Find where the given text appears and provide that cell's center as [x, y] coordinate. 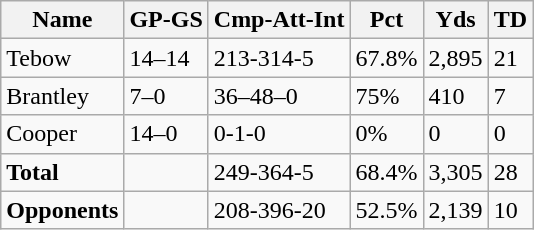
28 [510, 172]
14–0 [166, 134]
249-364-5 [279, 172]
7–0 [166, 96]
Cooper [62, 134]
Yds [456, 20]
Cmp-Att-Int [279, 20]
7 [510, 96]
3,305 [456, 172]
Tebow [62, 58]
Opponents [62, 210]
67.8% [386, 58]
10 [510, 210]
2,895 [456, 58]
Brantley [62, 96]
36–48–0 [279, 96]
75% [386, 96]
2,139 [456, 210]
14–14 [166, 58]
Name [62, 20]
410 [456, 96]
68.4% [386, 172]
0% [386, 134]
21 [510, 58]
213-314-5 [279, 58]
Pct [386, 20]
208-396-20 [279, 210]
GP-GS [166, 20]
TD [510, 20]
Total [62, 172]
52.5% [386, 210]
0-1-0 [279, 134]
